Detect which cell encompasses the target text, then output its [x, y] center coordinate. 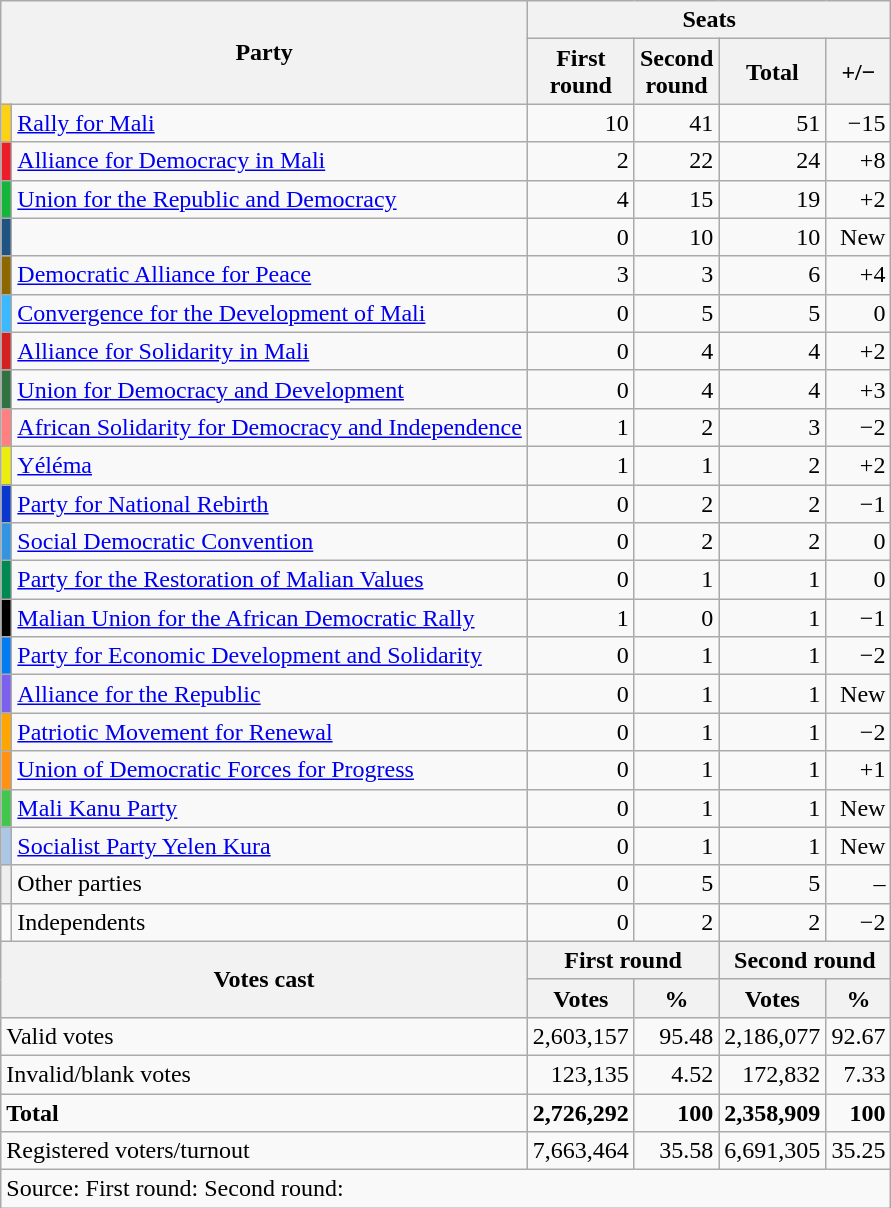
Patriotic Movement for Renewal [270, 732]
Union for Democracy and Development [270, 389]
+3 [858, 389]
Firstround [580, 72]
Convergence for the Development of Mali [270, 313]
Democratic Alliance for Peace [270, 275]
35.25 [858, 1151]
Seats [709, 20]
Social Democratic Convention [270, 542]
Other parties [270, 884]
6 [772, 275]
4.52 [676, 1074]
Union for the Republic and Democracy [270, 199]
Socialist Party Yelen Kura [270, 846]
2,603,157 [580, 1036]
2,186,077 [772, 1036]
95.48 [676, 1036]
Secondround [676, 72]
Valid votes [264, 1036]
– [858, 884]
35.58 [676, 1151]
−15 [858, 123]
Alliance for the Republic [270, 694]
41 [676, 123]
+1 [858, 770]
Party for National Rebirth [270, 503]
Second round [805, 960]
Alliance for Democracy in Mali [270, 161]
7.33 [858, 1074]
Invalid/blank votes [264, 1074]
First round [622, 960]
172,832 [772, 1074]
123,135 [580, 1074]
Party [264, 52]
Rally for Mali [270, 123]
Alliance for Solidarity in Mali [270, 351]
24 [772, 161]
Independents [270, 922]
Party for the Restoration of Malian Values [270, 580]
Registered voters/turnout [264, 1151]
Malian Union for the African Democratic Rally [270, 618]
+4 [858, 275]
92.67 [858, 1036]
15 [676, 199]
51 [772, 123]
+8 [858, 161]
Yéléma [270, 465]
+/− [858, 72]
6,691,305 [772, 1151]
Party for Economic Development and Solidarity [270, 656]
7,663,464 [580, 1151]
Mali Kanu Party [270, 808]
Votes cast [264, 979]
19 [772, 199]
Union of Democratic Forces for Progress [270, 770]
Source: First round: Second round: [446, 1189]
2,358,909 [772, 1113]
2,726,292 [580, 1113]
22 [676, 161]
African Solidarity for Democracy and Independence [270, 427]
